Determine the (X, Y) coordinate at the center of the cell enclosing the given text.  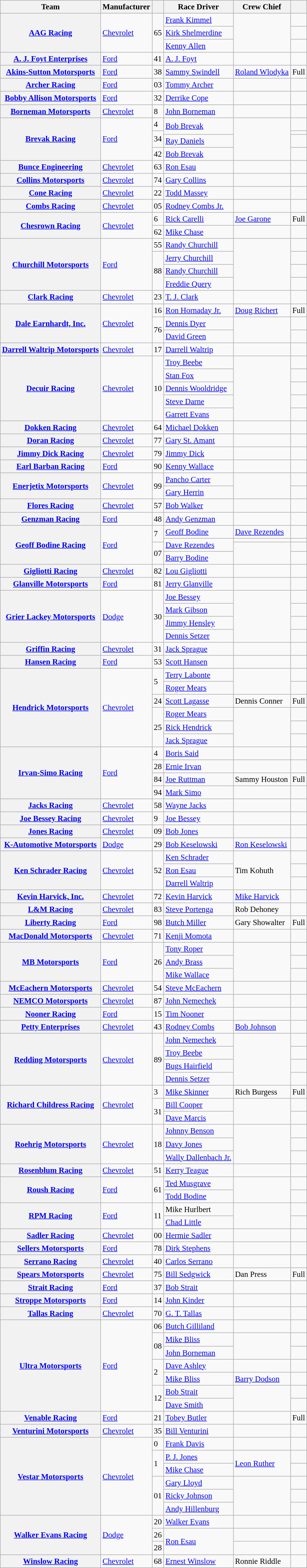
NEMCO Motorsports (51, 1001)
K-Automotive Motorsports (51, 845)
82 (157, 571)
23 (157, 297)
Butch Miller (198, 923)
38 (157, 72)
17 (157, 349)
Griffin Racing (51, 649)
Steve Darne (198, 401)
T. J. Clark (198, 297)
Jerry Churchill (198, 258)
Dave Ashley (198, 1366)
Collins Motorsports (51, 180)
63 (157, 167)
Tallas Racing (51, 1314)
Liberty Racing (51, 923)
Joe Garone (262, 219)
Sammy Houston (262, 779)
Andy Hillenburg (198, 1509)
65 (157, 33)
Barry Bodine (198, 558)
Dirk Stephens (198, 1248)
Tony Roper (198, 949)
20 (157, 1522)
12 (157, 1398)
42 (157, 154)
Genzman Racing (51, 519)
Doug Richert (262, 310)
AAG Racing (51, 33)
37 (157, 1288)
Dave Smith (198, 1405)
Sadler Racing (51, 1235)
Roush Racing (51, 1190)
08 (157, 1346)
Strait Racing (51, 1288)
Dennis Dyer (198, 323)
Jimmy Hensley (198, 623)
Mark Gibson (198, 610)
Enerjetix Motorsports (51, 486)
Manufacturer (126, 7)
Kenny Allen (198, 46)
Andy Genzman (198, 519)
77 (157, 441)
48 (157, 519)
Bill Sedgwick (198, 1274)
52 (157, 871)
Rick Carelli (198, 219)
Mark Simo (198, 792)
89 (157, 1059)
Sammy Swindell (198, 72)
Archer Racing (51, 85)
MB Motorsports (51, 961)
81 (157, 584)
Kevin Harvick, Inc. (51, 897)
74 (157, 180)
McEachern Motorsports (51, 988)
Hansen Racing (51, 662)
Venable Racing (51, 1418)
Spears Motorsports (51, 1274)
Bob Johnson (262, 1027)
6 (157, 219)
22 (157, 193)
07 (157, 553)
Irvan-Simo Racing (51, 773)
09 (157, 831)
15 (157, 1014)
Ultra Motorsports (51, 1366)
L&M Racing (51, 910)
16 (157, 310)
Ernest Winslow (198, 1561)
Serrano Racing (51, 1262)
Kirk Shelmerdine (198, 33)
Darrell Waltrip Motorsports (51, 349)
Winslow Racing (51, 1561)
00 (157, 1235)
34 (157, 139)
Geoff Bodine Racing (51, 545)
Kenji Momota (198, 936)
Bunce Engineering (51, 167)
Borneman Motorsports (51, 111)
Chesrown Racing (51, 225)
Joe Ruttman (198, 779)
Kevin Harvick (198, 897)
Michael Dokken (198, 428)
Roland Wlodyka (262, 72)
05 (157, 206)
A. J. Foyt Enterprises (51, 59)
1 (157, 1463)
Flores Racing (51, 506)
Frank Kimmel (198, 20)
Chad Little (198, 1222)
01 (157, 1496)
Mike Wallace (198, 975)
Grier Lackey Motorsports (51, 616)
9 (157, 818)
10 (157, 389)
A. J. Foyt (198, 59)
Davy Jones (198, 1144)
Ronnie Riddle (262, 1561)
Tim Nooner (198, 1014)
Dokken Racing (51, 428)
Bugs Hairfield (198, 1066)
Stan Fox (198, 375)
98 (157, 923)
Dale Earnhardt, Inc. (51, 323)
70 (157, 1314)
Jones Racing (51, 831)
43 (157, 1027)
Kerry Teague (198, 1170)
53 (157, 662)
Ernie Irvan (198, 766)
5 (157, 681)
64 (157, 428)
Clark Racing (51, 297)
83 (157, 910)
Rodney Combs Jr. (198, 206)
55 (157, 245)
Kenny Wallace (198, 467)
Boris Said (198, 753)
Ricky Johnson (198, 1496)
Decuir Racing (51, 389)
Bob Jones (198, 831)
Gary Lloyd (198, 1483)
Andy Brass (198, 962)
Steve Portenga (198, 910)
Roehrig Motorsports (51, 1144)
Rick Hendrick (198, 727)
Mike Skinner (198, 1092)
94 (157, 792)
90 (157, 467)
Steve McEachern (198, 988)
Jerry Glanville (198, 584)
Rich Burgess (262, 1092)
Ron Hornaday Jr. (198, 310)
24 (157, 701)
Brevak Racing (51, 139)
Tim Kohuth (262, 871)
Gary St. Amant (198, 441)
Walker Evans Racing (51, 1535)
71 (157, 936)
88 (157, 271)
Jacks Racing (51, 805)
Churchill Motorsports (51, 264)
75 (157, 1274)
Ted Musgrave (198, 1183)
Joe Bessey Racing (51, 818)
Dan Press (262, 1274)
2 (157, 1372)
Stroppe Motorsports (51, 1300)
84 (157, 779)
Leon Ruther (262, 1463)
Pancho Carter (198, 480)
Hermie Sadler (198, 1235)
61 (157, 1190)
Combs Racing (51, 206)
Johnny Benson (198, 1131)
Ken Schrader (198, 857)
76 (157, 330)
32 (157, 98)
30 (157, 616)
Dave Marcis (198, 1118)
MacDonald Motorsports (51, 936)
Scott Lagasse (198, 701)
P. J. Jones (198, 1457)
Bill Cooper (198, 1105)
Wally Dallenbach Jr. (198, 1157)
Ken Schrader Racing (51, 871)
G. T. Tallas (198, 1314)
Terry Labonte (198, 675)
Gary Showalter (262, 923)
Wayne Jacks (198, 805)
Freddie Query (198, 284)
Dennis Wooldridge (198, 389)
7 (157, 533)
Sellers Motorsports (51, 1248)
Redding Motorsports (51, 1059)
57 (157, 506)
Hendrick Motorsports (51, 708)
Mike Harvick (262, 897)
Bill Venturini (198, 1431)
Todd Bodine (198, 1196)
Ron Keselowski (262, 845)
Barry Dodson (262, 1379)
John Kinder (198, 1300)
99 (157, 486)
25 (157, 727)
Glanville Motorsports (51, 584)
29 (157, 845)
Jimmy Dick Racing (51, 454)
RPM Racing (51, 1216)
Carlos Serrano (198, 1262)
Geoff Bodine (198, 532)
Rosenblum Racing (51, 1170)
Gary Herrin (198, 493)
Nooner Racing (51, 1014)
Rodney Combs (198, 1027)
Doran Racing (51, 441)
Jimmy Dick (198, 454)
18 (157, 1144)
Tommy Archer (198, 85)
Race Driver (198, 7)
Earl Barban Racing (51, 467)
Gary Collins (198, 180)
David Green (198, 336)
Lou Gigliotti (198, 571)
Dennis Conner (262, 701)
Todd Massey (198, 193)
Frank Davis (198, 1444)
Richard Childress Racing (51, 1105)
3 (157, 1092)
51 (157, 1170)
40 (157, 1262)
Venturini Motorsports (51, 1431)
8 (157, 111)
41 (157, 59)
Rob Dehoney (262, 910)
03 (157, 85)
Team (51, 7)
Crew Chief (262, 7)
72 (157, 897)
58 (157, 805)
Scott Hansen (198, 662)
06 (157, 1326)
35 (157, 1431)
Butch Gilliland (198, 1326)
Akins-Sutton Motorsports (51, 72)
Petty Enterprises (51, 1027)
Gigliotti Racing (51, 571)
68 (157, 1561)
Bob Keselowski (198, 845)
Tobey Butler (198, 1418)
Mike Hurlbert (198, 1209)
87 (157, 1001)
62 (157, 232)
Cone Racing (51, 193)
Derrike Cope (198, 98)
54 (157, 988)
Bob Walker (198, 506)
Walker Evans (198, 1522)
Vestar Motorsports (51, 1476)
11 (157, 1216)
Ray Daniels (198, 141)
14 (157, 1300)
Garrett Evans (198, 415)
78 (157, 1248)
79 (157, 454)
21 (157, 1418)
0 (157, 1444)
Bobby Allison Motorsports (51, 98)
